Determine the [x, y] coordinate at the center of the cell enclosing the given text.  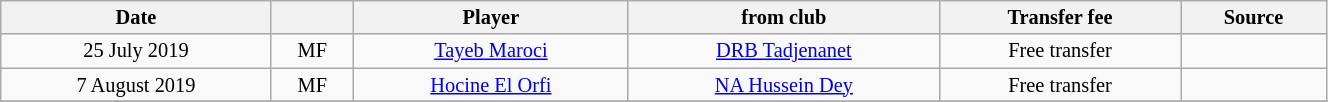
Player [490, 17]
from club [784, 17]
Hocine El Orfi [490, 85]
NA Hussein Dey [784, 85]
Date [136, 17]
Tayeb Maroci [490, 51]
25 July 2019 [136, 51]
DRB Tadjenanet [784, 51]
Transfer fee [1060, 17]
Source [1254, 17]
7 August 2019 [136, 85]
